Provide the (x, y) coordinate of the cell's center where the given text is located.  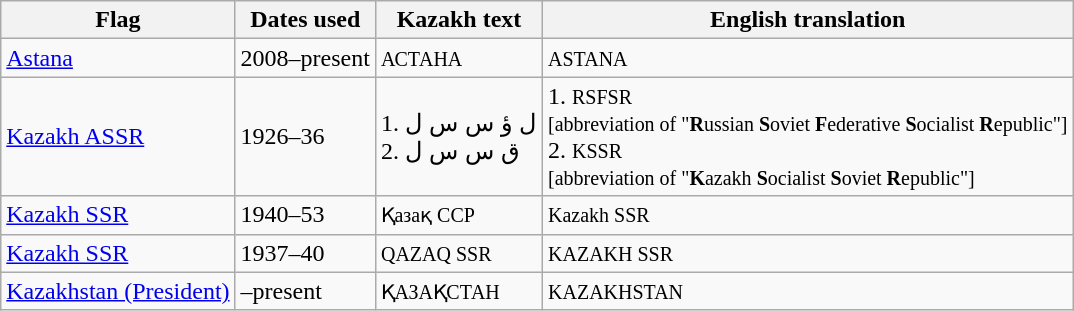
1. RSFSR[abbreviation of "Russian Soviet Federative Socialist Republic"]2. KSSR[abbreviation of "Kazakh Socialist Soviet Republic"] (808, 136)
Dates used (305, 20)
–present (305, 291)
ҚАЗАҚСТАН (458, 291)
QAZAQ SSR (458, 253)
Kazakhstan (President) (118, 291)
ASTANA (808, 58)
Flag (118, 20)
KAZAKH SSR (808, 253)
Kazakh text (458, 20)
АСТАНА (458, 58)
Kazakh ASSR (118, 136)
KAZAKHSTAN (808, 291)
Қазақ ССР (458, 215)
English translation (808, 20)
1937–40 (305, 253)
1926–36 (305, 136)
Astana (118, 58)
1. ل ؤ س س ل 2. ق س س ل (458, 136)
2008–present (305, 58)
1940–53 (305, 215)
